Detect which cell encompasses the target text, then output its (x, y) center coordinate. 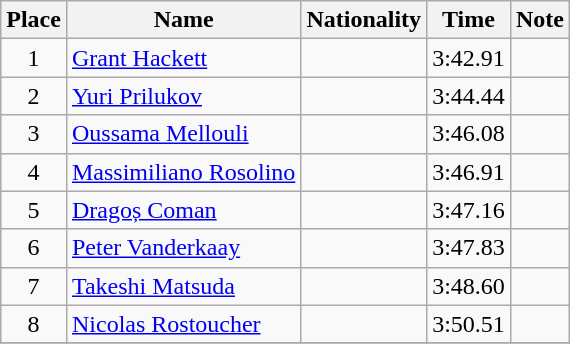
8 (34, 324)
Dragoș Coman (183, 210)
4 (34, 172)
Yuri Prilukov (183, 96)
Oussama Mellouli (183, 134)
3:47.16 (469, 210)
3:50.51 (469, 324)
1 (34, 58)
Takeshi Matsuda (183, 286)
Peter Vanderkaay (183, 248)
3 (34, 134)
Time (469, 20)
3:48.60 (469, 286)
Place (34, 20)
2 (34, 96)
3:44.44 (469, 96)
Name (183, 20)
6 (34, 248)
3:46.91 (469, 172)
3:42.91 (469, 58)
Nationality (364, 20)
3:46.08 (469, 134)
Massimiliano Rosolino (183, 172)
7 (34, 286)
Note (540, 20)
5 (34, 210)
3:47.83 (469, 248)
Grant Hackett (183, 58)
Nicolas Rostoucher (183, 324)
